For the text-containing cell, return its midpoint in [x, y] coordinate format. 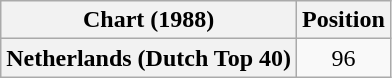
96 [344, 58]
Netherlands (Dutch Top 40) [149, 58]
Position [344, 20]
Chart (1988) [149, 20]
